Find where the given text appears and provide that cell's center as [x, y] coordinate. 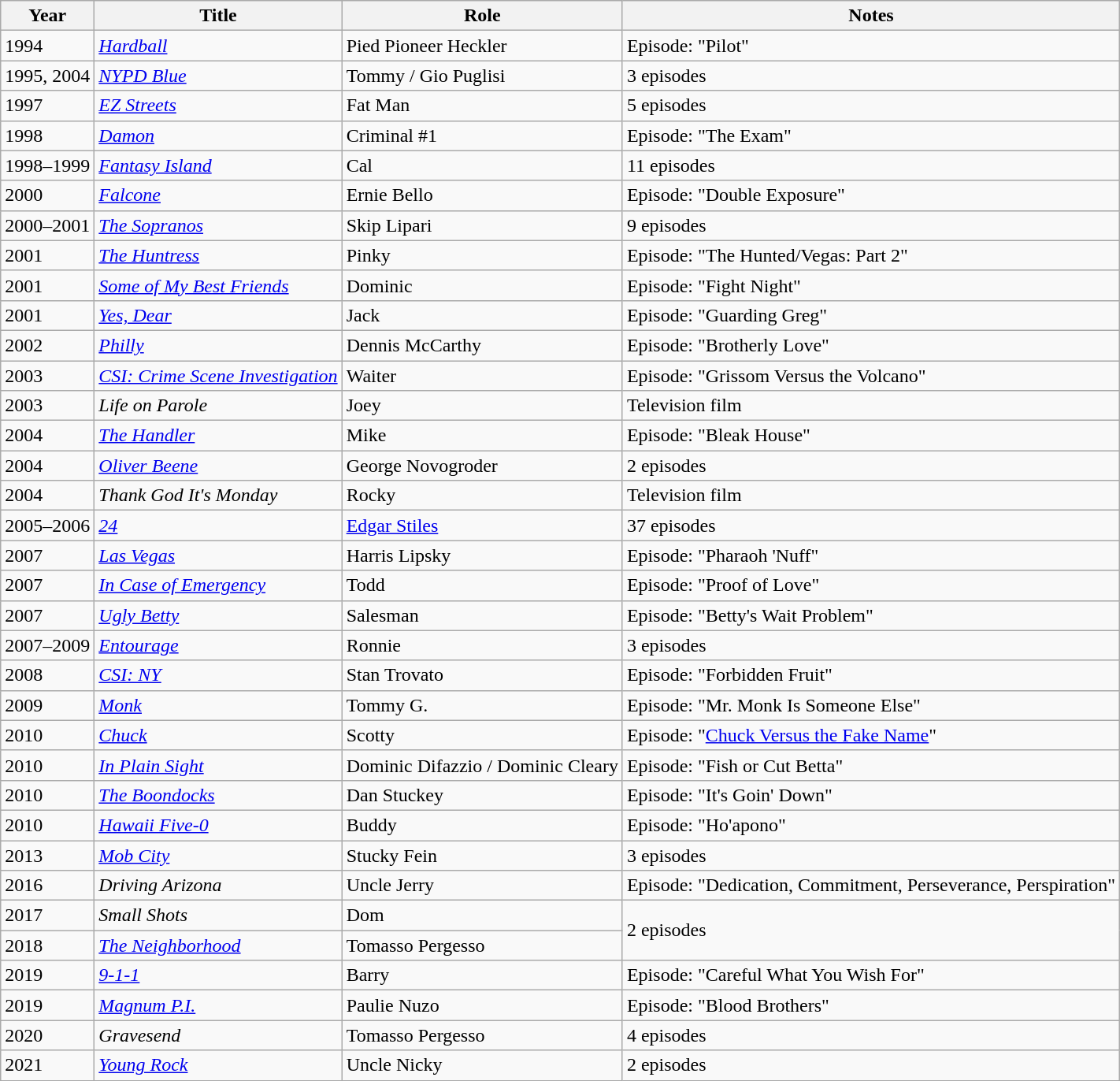
Tommy / Gio Puglisi [482, 76]
Hawaii Five-0 [218, 825]
Episode: "Bleak House" [871, 436]
2008 [47, 675]
Life on Parole [218, 406]
In Plain Sight [218, 765]
Dan Stuckey [482, 795]
2000 [47, 195]
Episode: "It's Goin' Down" [871, 795]
5 episodes [871, 106]
Role [482, 16]
Year [47, 16]
Young Rock [218, 1065]
Uncle Nicky [482, 1065]
Buddy [482, 825]
Episode: "Careful What You Wish For" [871, 975]
Mob City [218, 855]
The Sopranos [218, 225]
Title [218, 16]
Stucky Fein [482, 855]
Episode: "Double Exposure" [871, 195]
Las Vegas [218, 555]
Driving Arizona [218, 886]
37 episodes [871, 526]
Scotty [482, 735]
The Boondocks [218, 795]
2021 [47, 1065]
Gravesend [218, 1035]
Hardball [218, 46]
Episode: "Dedication, Commitment, Perseverance, Perspiration" [871, 886]
Dom [482, 916]
Salesman [482, 615]
Cal [482, 165]
Pinky [482, 255]
Thank God It's Monday [218, 496]
Oliver Beene [218, 466]
Damon [218, 136]
Ugly Betty [218, 615]
Falcone [218, 195]
Fat Man [482, 106]
Criminal #1 [482, 136]
Waiter [482, 376]
1995, 2004 [47, 76]
Small Shots [218, 916]
Episode: "Chuck Versus the Fake Name" [871, 735]
Ernie Bello [482, 195]
2002 [47, 345]
NYPD Blue [218, 76]
Dennis McCarthy [482, 345]
In Case of Emergency [218, 585]
Chuck [218, 735]
The Handler [218, 436]
Uncle Jerry [482, 886]
Episode: "Forbidden Fruit" [871, 675]
Dominic Difazzio / Dominic Cleary [482, 765]
Tommy G. [482, 705]
9-1-1 [218, 975]
Stan Trovato [482, 675]
1998 [47, 136]
Episode: "Fish or Cut Betta" [871, 765]
Episode: "Grissom Versus the Volcano" [871, 376]
Yes, Dear [218, 315]
Episode: "Pharaoh 'Nuff" [871, 555]
The Huntress [218, 255]
24 [218, 526]
Episode: "Blood Brothers" [871, 1005]
2016 [47, 886]
Harris Lipsky [482, 555]
1994 [47, 46]
2017 [47, 916]
CSI: Crime Scene Investigation [218, 376]
Episode: "Pilot" [871, 46]
Episode: "The Hunted/Vegas: Part 2" [871, 255]
9 episodes [871, 225]
Episode: "Fight Night" [871, 285]
Monk [218, 705]
Episode: "Mr. Monk Is Someone Else" [871, 705]
2013 [47, 855]
Episode: "Proof of Love" [871, 585]
George Novogroder [482, 466]
Todd [482, 585]
Joey [482, 406]
2005–2006 [47, 526]
Barry [482, 975]
Paulie Nuzo [482, 1005]
Pied Pioneer Heckler [482, 46]
Episode: "Guarding Greg" [871, 315]
Mike [482, 436]
Some of My Best Friends [218, 285]
Episode: "Betty's Wait Problem" [871, 615]
2009 [47, 705]
Episode: "The Exam" [871, 136]
Philly [218, 345]
11 episodes [871, 165]
The Neighborhood [218, 945]
Ronnie [482, 645]
Notes [871, 16]
2007–2009 [47, 645]
Magnum P.I. [218, 1005]
2020 [47, 1035]
Dominic [482, 285]
Entourage [218, 645]
Rocky [482, 496]
Episode: "Brotherly Love" [871, 345]
Skip Lipari [482, 225]
2000–2001 [47, 225]
1998–1999 [47, 165]
Jack [482, 315]
Fantasy Island [218, 165]
Edgar Stiles [482, 526]
1997 [47, 106]
Episode: "Ho'apono" [871, 825]
4 episodes [871, 1035]
CSI: NY [218, 675]
EZ Streets [218, 106]
2018 [47, 945]
